From the cell containing the given text, extract its center point as (x, y) coordinate. 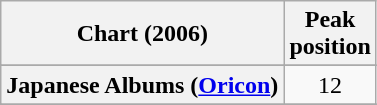
12 (330, 85)
Japanese Albums (Oricon) (142, 85)
Peakposition (330, 34)
Chart (2006) (142, 34)
